Search for the cell housing the specified text and yield its (X, Y) center coordinate. 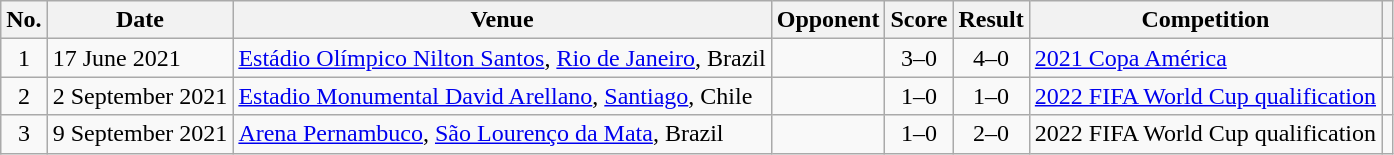
17 June 2021 (140, 58)
Opponent (828, 20)
4–0 (991, 58)
2 (24, 96)
No. (24, 20)
Competition (1205, 20)
3–0 (919, 58)
Venue (502, 20)
Arena Pernambuco, São Lourenço da Mata, Brazil (502, 134)
Score (919, 20)
2021 Copa América (1205, 58)
1 (24, 58)
Estádio Olímpico Nilton Santos, Rio de Janeiro, Brazil (502, 58)
9 September 2021 (140, 134)
Result (991, 20)
2 September 2021 (140, 96)
3 (24, 134)
Estadio Monumental David Arellano, Santiago, Chile (502, 96)
Date (140, 20)
2–0 (991, 134)
